For the text-containing cell, return its midpoint in (x, y) coordinate format. 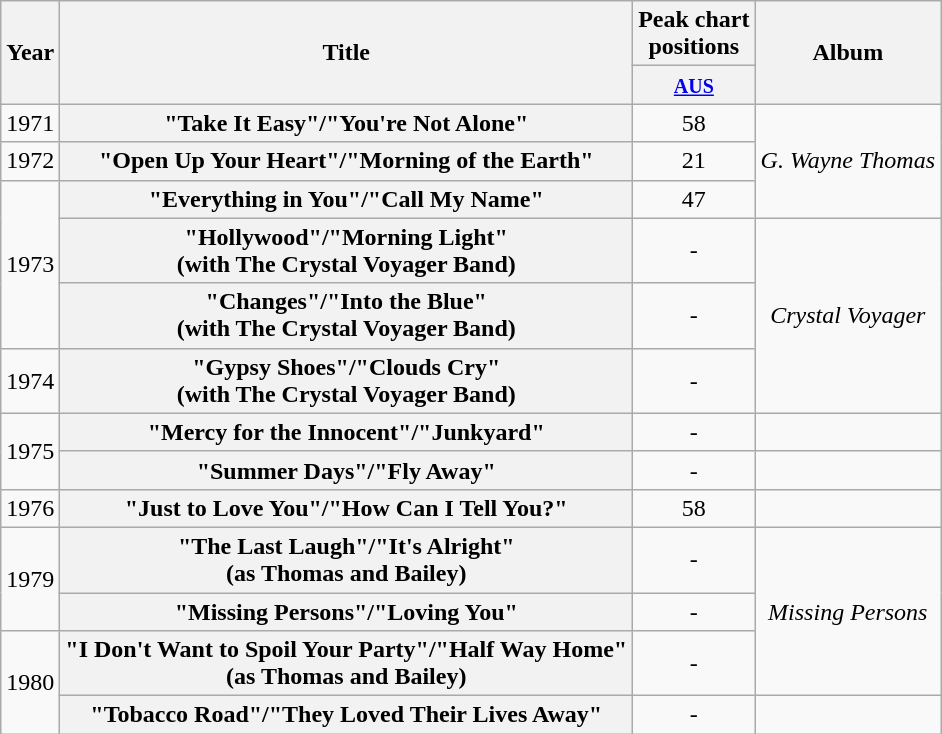
1971 (30, 123)
1973 (30, 264)
"Just to Love You"/"How Can I Tell You?" (346, 508)
G. Wayne Thomas (848, 161)
1980 (30, 682)
"Take It Easy"/"You're Not Alone" (346, 123)
Peak chartpositions (694, 34)
1972 (30, 161)
"I Don't Want to Spoil Your Party"/"Half Way Home" (as Thomas and Bailey) (346, 664)
"Open Up Your Heart"/"Morning of the Earth" (346, 161)
Missing Persons (848, 611)
1979 (30, 578)
"Everything in You"/"Call My Name" (346, 199)
"Gypsy Shoes"/"Clouds Cry" (with The Crystal Voyager Band) (346, 380)
"Missing Persons"/"Loving You" (346, 611)
"Changes"/"Into the Blue" (with The Crystal Voyager Band) (346, 316)
Title (346, 52)
"Summer Days"/"Fly Away" (346, 470)
21 (694, 161)
"Mercy for the Innocent"/"Junkyard" (346, 432)
47 (694, 199)
1975 (30, 451)
Crystal Voyager (848, 316)
Year (30, 52)
1974 (30, 380)
"Tobacco Road"/"They Loved Their Lives Away" (346, 715)
1976 (30, 508)
"The Last Laugh"/"It's Alright" (as Thomas and Bailey) (346, 560)
"Hollywood"/"Morning Light" (with The Crystal Voyager Band) (346, 250)
Album (848, 52)
AUS (694, 85)
